Identify which cell holds the provided text, then report its (x, y) central coordinate. 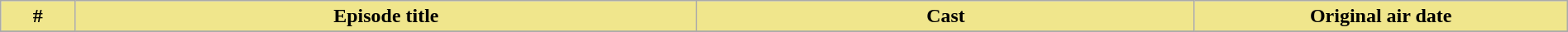
Cast (946, 16)
Episode title (386, 16)
Original air date (1381, 16)
# (38, 16)
